Output the (x, y) coordinate of the center of the cell containing the given text.  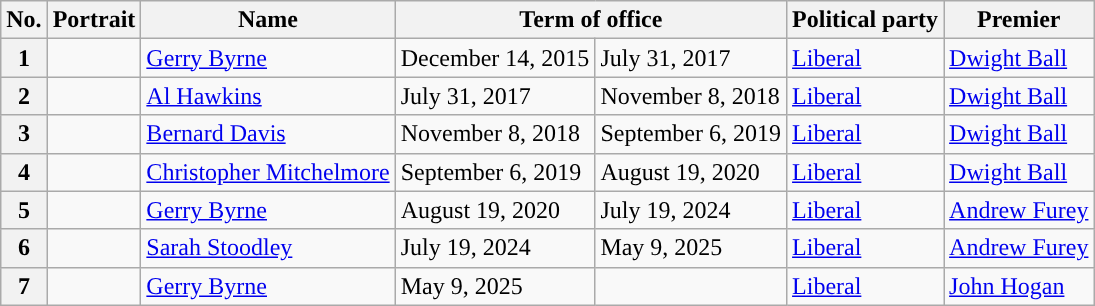
3 (24, 134)
Premier (1019, 20)
7 (24, 286)
Christopher Mitchelmore (268, 172)
4 (24, 172)
Term of office (590, 20)
Portrait (94, 20)
5 (24, 210)
December 14, 2015 (495, 58)
Political party (866, 20)
Sarah Stoodley (268, 248)
Name (268, 20)
1 (24, 58)
2 (24, 96)
Al Hawkins (268, 96)
No. (24, 20)
6 (24, 248)
John Hogan (1019, 286)
Bernard Davis (268, 134)
